Pinpoint the cell where the given text exists, returning its [X, Y] midpoint coordinate. 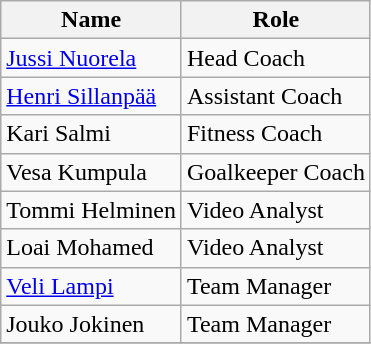
Kari Salmi [92, 134]
Vesa Kumpula [92, 172]
Tommi Helminen [92, 210]
Head Coach [276, 58]
Loai Mohamed [92, 248]
Assistant Coach [276, 96]
Jouko Jokinen [92, 324]
Henri Sillanpää [92, 96]
Veli Lampi [92, 286]
Goalkeeper Coach [276, 172]
Jussi Nuorela [92, 58]
Fitness Coach [276, 134]
Role [276, 20]
Name [92, 20]
